Return [x, y] of the center of cell containing provided text 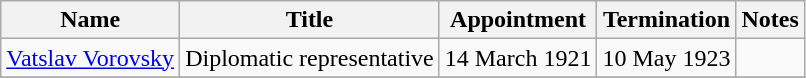
Vatslav Vorovsky [90, 58]
Diplomatic representative [310, 58]
14 March 1921 [518, 58]
Title [310, 20]
Appointment [518, 20]
10 May 1923 [666, 58]
Name [90, 20]
Notes [770, 20]
Termination [666, 20]
